From the cell containing the given text, extract its center point as (X, Y) coordinate. 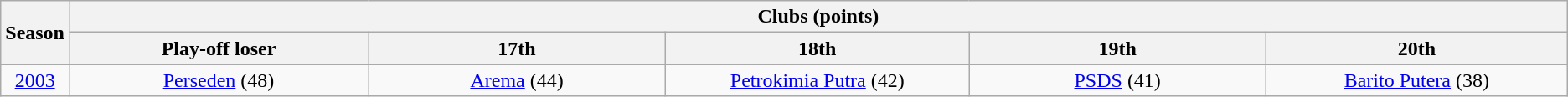
Petrokimia Putra (42) (818, 80)
20th (1416, 48)
17th (518, 48)
Barito Putera (38) (1416, 80)
2003 (35, 80)
18th (818, 48)
19th (1117, 48)
Clubs (points) (818, 17)
Arema (44) (518, 80)
PSDS (41) (1117, 80)
Perseden (48) (218, 80)
Play-off loser (218, 48)
Season (35, 33)
